From the cell containing the given text, extract its center point as (X, Y) coordinate. 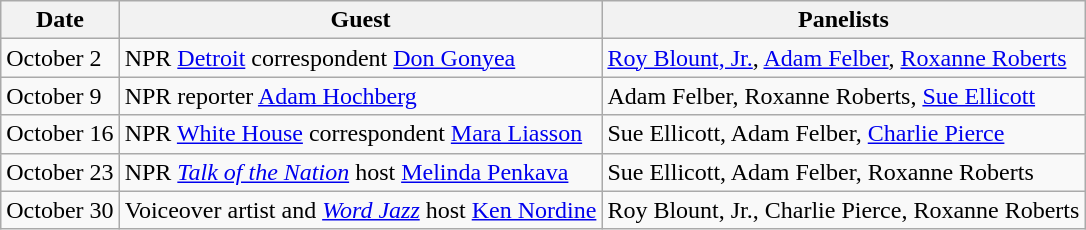
October 23 (60, 172)
Panelists (844, 20)
October 9 (60, 96)
Sue Ellicott, Adam Felber, Charlie Pierce (844, 134)
NPR Talk of the Nation host Melinda Penkava (360, 172)
NPR White House correspondent Mara Liasson (360, 134)
Roy Blount, Jr., Charlie Pierce, Roxanne Roberts (844, 210)
Voiceover artist and Word Jazz host Ken Nordine (360, 210)
Sue Ellicott, Adam Felber, Roxanne Roberts (844, 172)
NPR Detroit correspondent Don Gonyea (360, 58)
October 30 (60, 210)
Adam Felber, Roxanne Roberts, Sue Ellicott (844, 96)
Guest (360, 20)
NPR reporter Adam Hochberg (360, 96)
October 16 (60, 134)
Roy Blount, Jr., Adam Felber, Roxanne Roberts (844, 58)
Date (60, 20)
October 2 (60, 58)
